Pinpoint the cell where the given text exists, returning its (X, Y) midpoint coordinate. 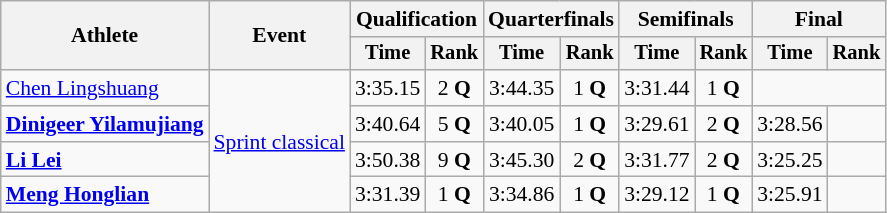
3:44.35 (522, 88)
3:50.38 (388, 160)
3:40.05 (522, 124)
9 Q (454, 160)
3:31.44 (656, 88)
3:40.64 (388, 124)
Sprint classical (280, 141)
Semifinals (686, 19)
3:28.56 (790, 124)
Athlete (105, 36)
Dinigeer Yilamujiang (105, 124)
3:29.12 (656, 195)
3:29.61 (656, 124)
Qualification (416, 19)
3:31.39 (388, 195)
3:34.86 (522, 195)
Quarterfinals (551, 19)
Meng Honglian (105, 195)
Final (818, 19)
Event (280, 36)
Li Lei (105, 160)
3:25.91 (790, 195)
3:45.30 (522, 160)
3:35.15 (388, 88)
3:31.77 (656, 160)
5 Q (454, 124)
3:25.25 (790, 160)
Chen Lingshuang (105, 88)
